Capture the cell that displays the provided text and extract its (X, Y) central coordinate. 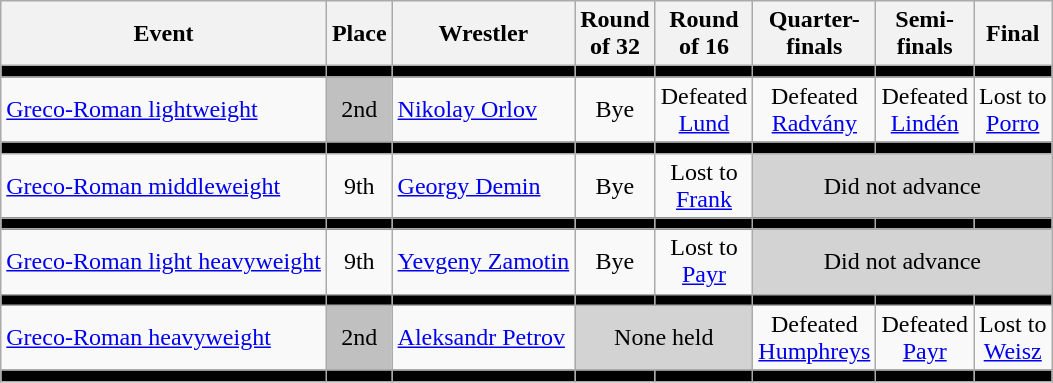
None held (664, 338)
Defeated Payr (925, 338)
Yevgeny Zamotin (484, 262)
Greco-Roman light heavyweight (164, 262)
Place (359, 34)
Lost to Weisz (1013, 338)
Quarter-finals (814, 34)
Event (164, 34)
Greco-Roman lightweight (164, 110)
Defeated Lund (704, 110)
Wrestler (484, 34)
Lost to Payr (704, 262)
Defeated Humphreys (814, 338)
Defeated Radvány (814, 110)
Semi-finals (925, 34)
Aleksandr Petrov (484, 338)
Final (1013, 34)
Georgy Demin (484, 186)
Greco-Roman middleweight (164, 186)
Greco-Roman heavyweight (164, 338)
Round of 16 (704, 34)
Lost to Porro (1013, 110)
Round of 32 (615, 34)
Defeated Lindén (925, 110)
Nikolay Orlov (484, 110)
Lost to Frank (704, 186)
